Output the [X, Y] coordinate of the center of the cell containing the given text.  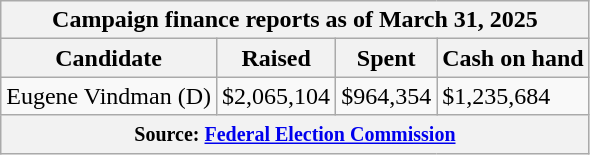
Candidate [109, 58]
Eugene Vindman (D) [109, 96]
Source: Federal Election Commission [295, 134]
$964,354 [386, 96]
Raised [276, 58]
Campaign finance reports as of March 31, 2025 [295, 20]
Cash on hand [513, 58]
Spent [386, 58]
$2,065,104 [276, 96]
$1,235,684 [513, 96]
